Detect which cell encompasses the target text, then output its (X, Y) center coordinate. 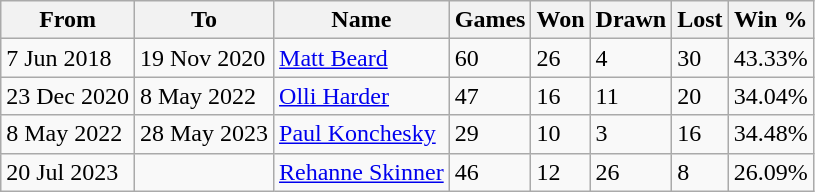
Matt Beard (362, 58)
4 (631, 58)
20 Jul 2023 (68, 172)
28 May 2023 (204, 134)
8 (700, 172)
29 (490, 134)
To (204, 20)
Won (560, 20)
20 (700, 96)
Olli Harder (362, 96)
10 (560, 134)
60 (490, 58)
Paul Konchesky (362, 134)
34.04% (770, 96)
46 (490, 172)
26.09% (770, 172)
Win % (770, 20)
11 (631, 96)
Games (490, 20)
Drawn (631, 20)
47 (490, 96)
Lost (700, 20)
7 Jun 2018 (68, 58)
Rehanne Skinner (362, 172)
30 (700, 58)
19 Nov 2020 (204, 58)
34.48% (770, 134)
12 (560, 172)
23 Dec 2020 (68, 96)
From (68, 20)
Name (362, 20)
43.33% (770, 58)
3 (631, 134)
